Capture the cell that displays the provided text and extract its (X, Y) central coordinate. 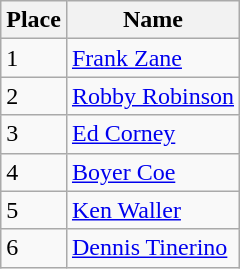
Place (34, 20)
Ed Corney (152, 134)
2 (34, 96)
Ken Waller (152, 210)
1 (34, 58)
Robby Robinson (152, 96)
3 (34, 134)
5 (34, 210)
Name (152, 20)
4 (34, 172)
Dennis Tinerino (152, 248)
Frank Zane (152, 58)
Boyer Coe (152, 172)
6 (34, 248)
